Pinpoint the cell where the given text exists, returning its [x, y] midpoint coordinate. 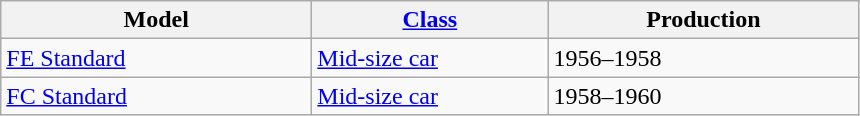
1956–1958 [704, 58]
Model [156, 20]
Production [704, 20]
Class [430, 20]
1958–1960 [704, 96]
FE Standard [156, 58]
FC Standard [156, 96]
